Search for the cell housing the specified text and yield its [x, y] center coordinate. 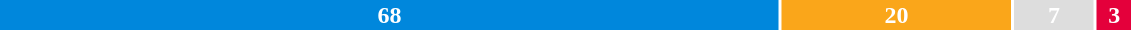
20 [896, 15]
68 [390, 15]
7 [1054, 15]
